Determine the (X, Y) coordinate at the center of the cell enclosing the given text.  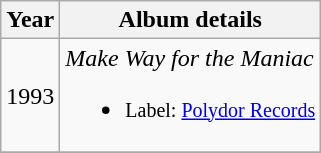
Year (30, 20)
1993 (30, 96)
Album details (190, 20)
Make Way for the ManiacLabel: Polydor Records (190, 96)
